Output the [x, y] coordinate of the center of the cell containing the given text.  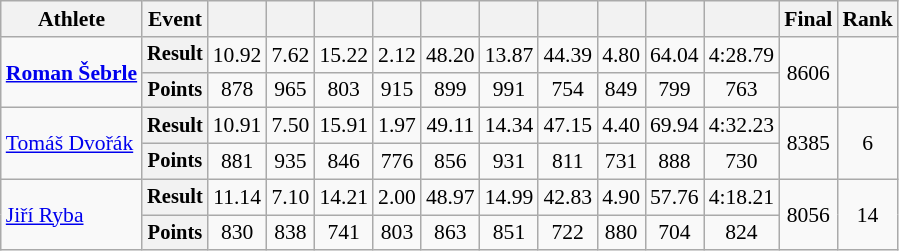
8056 [808, 214]
731 [621, 162]
7.50 [290, 126]
14.34 [510, 126]
14.21 [344, 197]
6 [868, 144]
915 [397, 90]
878 [238, 90]
7.10 [290, 197]
888 [674, 162]
48.20 [450, 55]
880 [621, 233]
830 [238, 233]
899 [450, 90]
799 [674, 90]
7.62 [290, 55]
14 [868, 214]
11.14 [238, 197]
10.92 [238, 55]
730 [742, 162]
763 [742, 90]
846 [344, 162]
44.39 [568, 55]
811 [568, 162]
47.15 [568, 126]
4.80 [621, 55]
Roman Šebrle [72, 72]
776 [397, 162]
42.83 [568, 197]
Final [808, 19]
4:28.79 [742, 55]
8606 [808, 72]
849 [621, 90]
4.90 [621, 197]
931 [510, 162]
69.94 [674, 126]
754 [568, 90]
741 [344, 233]
Rank [868, 19]
965 [290, 90]
49.11 [450, 126]
881 [238, 162]
64.04 [674, 55]
2.00 [397, 197]
863 [450, 233]
4:32.23 [742, 126]
57.76 [674, 197]
838 [290, 233]
15.91 [344, 126]
824 [742, 233]
2.12 [397, 55]
10.91 [238, 126]
991 [510, 90]
13.87 [510, 55]
856 [450, 162]
Tomáš Dvořák [72, 144]
4.40 [621, 126]
Athlete [72, 19]
15.22 [344, 55]
704 [674, 233]
851 [510, 233]
Event [175, 19]
48.97 [450, 197]
14.99 [510, 197]
4:18.21 [742, 197]
Jiří Ryba [72, 214]
935 [290, 162]
8385 [808, 144]
1.97 [397, 126]
722 [568, 233]
